Detect which cell encompasses the target text, then output its (X, Y) center coordinate. 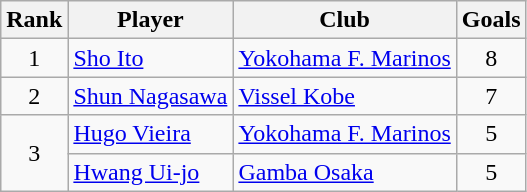
Vissel Kobe (344, 96)
Hugo Vieira (150, 134)
Hwang Ui-jo (150, 172)
Sho Ito (150, 58)
Gamba Osaka (344, 172)
7 (491, 96)
8 (491, 58)
Rank (34, 20)
2 (34, 96)
Club (344, 20)
Shun Nagasawa (150, 96)
Goals (491, 20)
Player (150, 20)
3 (34, 153)
1 (34, 58)
